Scan for the cell matching the given text and deliver its (X, Y) coordinate at center. 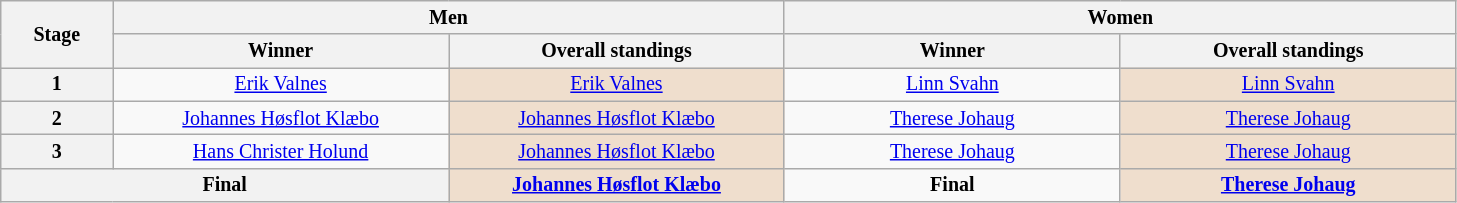
1 (57, 84)
2 (57, 118)
Hans Christer Holund (281, 152)
Men (449, 18)
3 (57, 152)
Stage (57, 34)
Women (1120, 18)
